Return the [X, Y] coordinate for the center point of the cell that contains the specified text.  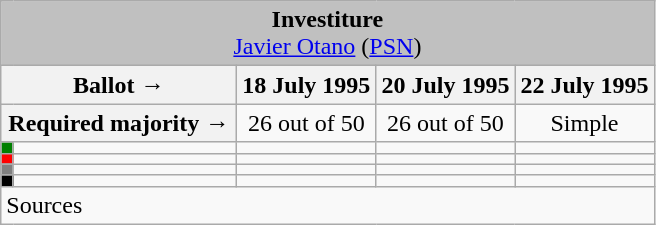
Ballot → [119, 85]
InvestitureJavier Otano (PSN) [328, 34]
18 July 1995 [306, 85]
Required majority → [119, 123]
20 July 1995 [446, 85]
22 July 1995 [584, 85]
Sources [328, 205]
Simple [584, 123]
